Provide the (x, y) coordinate of the cell's center where the given text is located.  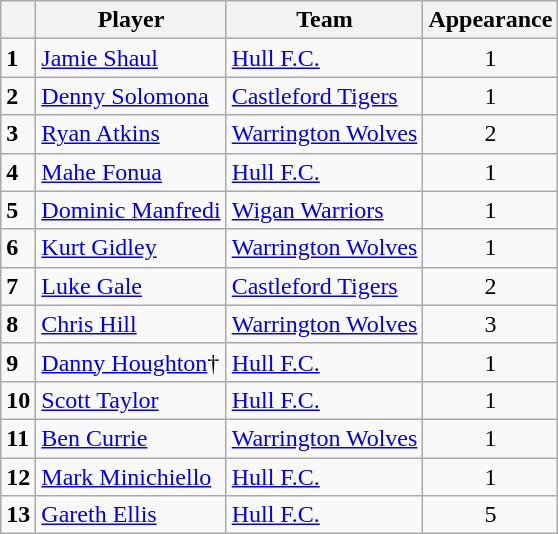
Wigan Warriors (324, 210)
4 (18, 172)
Kurt Gidley (131, 248)
13 (18, 515)
11 (18, 438)
7 (18, 286)
10 (18, 400)
Scott Taylor (131, 400)
Mark Minichiello (131, 477)
9 (18, 362)
Luke Gale (131, 286)
Player (131, 20)
Jamie Shaul (131, 58)
12 (18, 477)
Mahe Fonua (131, 172)
8 (18, 324)
Appearance (490, 20)
Dominic Manfredi (131, 210)
6 (18, 248)
Chris Hill (131, 324)
Denny Solomona (131, 96)
Ben Currie (131, 438)
Danny Houghton† (131, 362)
Gareth Ellis (131, 515)
Ryan Atkins (131, 134)
Team (324, 20)
